Find where the given text appears and provide that cell's center as (x, y) coordinate. 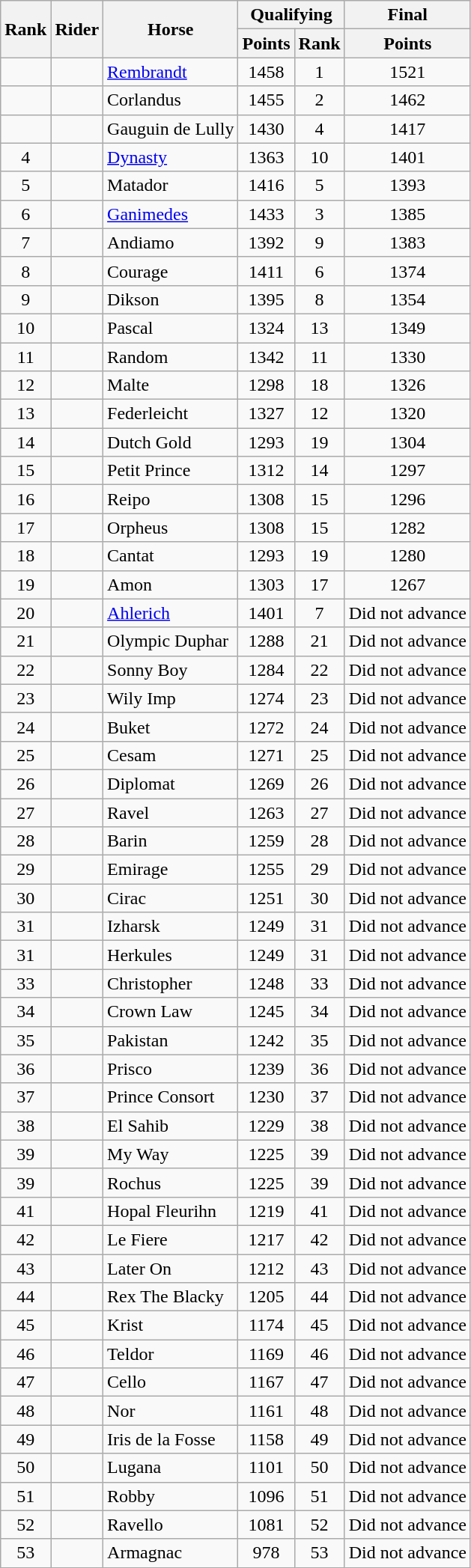
Crown Law (171, 1012)
1462 (407, 100)
20 (25, 613)
1255 (267, 870)
1267 (407, 585)
1158 (267, 1439)
1416 (267, 186)
Random (171, 357)
Herkules (171, 955)
Rider (77, 29)
1167 (267, 1382)
Pascal (171, 328)
Dutch Gold (171, 442)
Armagnac (171, 1553)
1219 (267, 1211)
Reipo (171, 499)
1280 (407, 556)
1324 (267, 328)
1312 (267, 471)
Cesam (171, 755)
Sonny Boy (171, 670)
Petit Prince (171, 471)
1458 (267, 72)
Later On (171, 1269)
1271 (267, 755)
1296 (407, 499)
1521 (407, 72)
3 (319, 214)
Olympic Duphar (171, 641)
Dynasty (171, 157)
Malte (171, 385)
1320 (407, 414)
Federleicht (171, 414)
1393 (407, 186)
1363 (267, 157)
1101 (267, 1468)
My Way (171, 1154)
Nor (171, 1411)
Pakistan (171, 1040)
1174 (267, 1326)
Rochus (171, 1183)
1298 (267, 385)
978 (267, 1553)
El Sahib (171, 1126)
Cantat (171, 556)
Andiamo (171, 242)
Gauguin de Lully (171, 129)
Lugana (171, 1468)
1374 (407, 271)
Amon (171, 585)
1239 (267, 1069)
Corlandus (171, 100)
Orpheus (171, 528)
Final (407, 15)
1230 (267, 1097)
1392 (267, 242)
1430 (267, 129)
Ahlerich (171, 613)
1304 (407, 442)
1251 (267, 898)
1269 (267, 784)
Horse (171, 29)
1169 (267, 1354)
Le Fiere (171, 1239)
1349 (407, 328)
Ravello (171, 1525)
Teldor (171, 1354)
Barin (171, 841)
1288 (267, 641)
1248 (267, 983)
Ganimedes (171, 214)
1326 (407, 385)
Prince Consort (171, 1097)
1229 (267, 1126)
1212 (267, 1269)
Ravel (171, 812)
1263 (267, 812)
Robby (171, 1496)
1 (319, 72)
16 (25, 499)
1411 (267, 271)
1282 (407, 528)
1417 (407, 129)
Krist (171, 1326)
Iris de la Fosse (171, 1439)
1303 (267, 585)
Christopher (171, 983)
Diplomat (171, 784)
1433 (267, 214)
1259 (267, 841)
1395 (267, 299)
1327 (267, 414)
Emirage (171, 870)
Rembrandt (171, 72)
Cirac (171, 898)
1330 (407, 357)
1284 (267, 670)
2 (319, 100)
1385 (407, 214)
Buket (171, 727)
1342 (267, 357)
Matador (171, 186)
1297 (407, 471)
Hopal Fleurihn (171, 1211)
1245 (267, 1012)
Rex The Blacky (171, 1297)
1205 (267, 1297)
1455 (267, 100)
1272 (267, 727)
Qualifying (291, 15)
Izharsk (171, 927)
1354 (407, 299)
Courage (171, 271)
Prisco (171, 1069)
1383 (407, 242)
1274 (267, 698)
Dikson (171, 299)
Wily Imp (171, 698)
1081 (267, 1525)
1096 (267, 1496)
1217 (267, 1239)
Cello (171, 1382)
1161 (267, 1411)
1242 (267, 1040)
